Find where the given text appears and provide that cell's center as (x, y) coordinate. 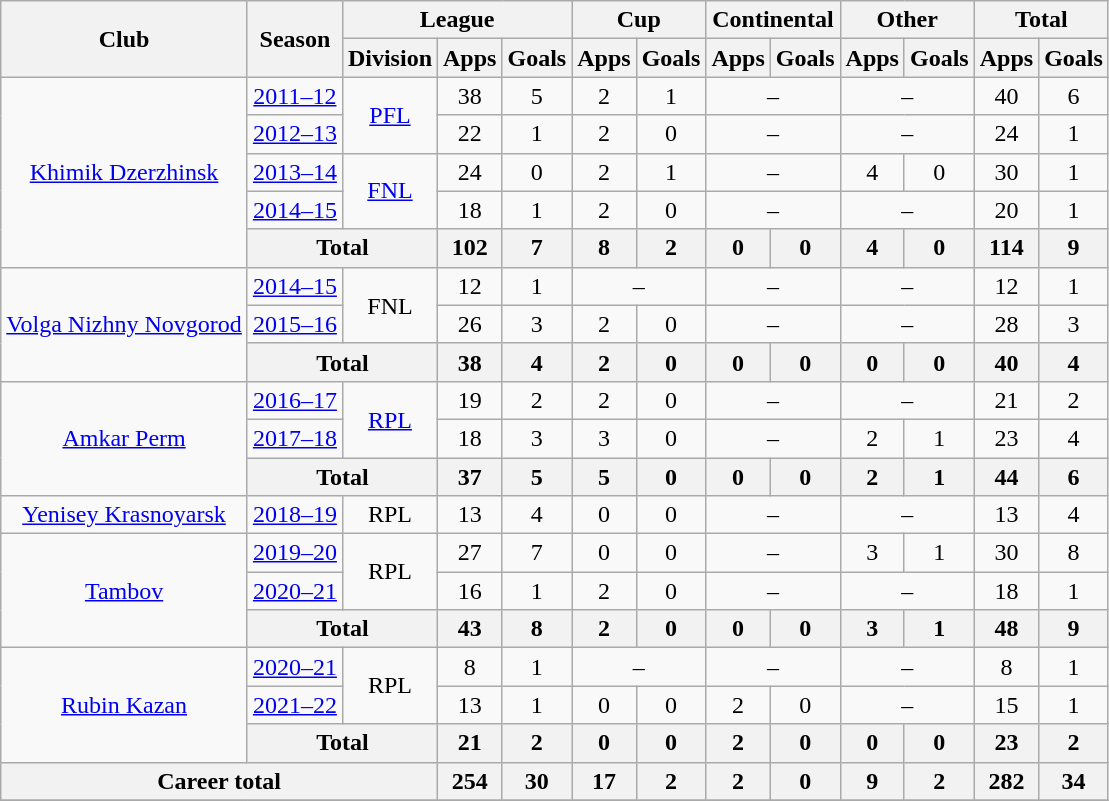
16 (470, 591)
2016–17 (294, 400)
2018–19 (294, 515)
Yenisey Krasnoyarsk (124, 515)
PFL (390, 115)
282 (1006, 781)
League (456, 20)
2019–20 (294, 553)
26 (470, 324)
2015–16 (294, 324)
254 (470, 781)
37 (470, 477)
Tambov (124, 591)
Division (390, 58)
Season (294, 39)
20 (1006, 210)
2011–12 (294, 96)
19 (470, 400)
Khimik Dzerzhinsk (124, 172)
22 (470, 134)
43 (470, 629)
Continental (773, 20)
Cup (639, 20)
2021–22 (294, 705)
27 (470, 553)
44 (1006, 477)
2013–14 (294, 172)
Rubin Kazan (124, 705)
2012–13 (294, 134)
15 (1006, 705)
Career total (220, 781)
Club (124, 39)
2017–18 (294, 438)
Amkar Perm (124, 438)
48 (1006, 629)
102 (470, 248)
Volga Nizhny Novgorod (124, 324)
114 (1006, 248)
Other (907, 20)
28 (1006, 324)
34 (1074, 781)
17 (604, 781)
